From the cell containing the given text, extract its center point as [X, Y] coordinate. 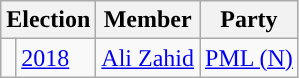
Ali Zahid [148, 58]
Party [250, 20]
Member [148, 20]
Election [48, 20]
2018 [56, 58]
PML (N) [250, 58]
